Return [X, Y] of the center of cell containing provided text 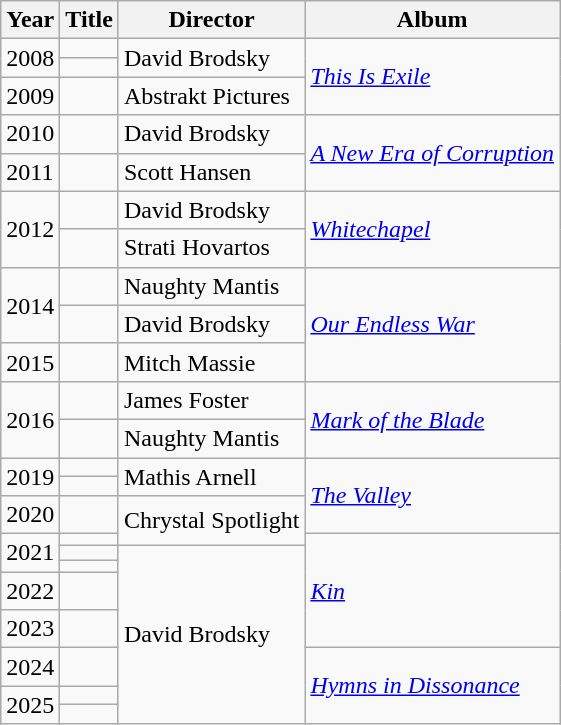
Kin [432, 591]
2020 [30, 515]
2010 [30, 134]
Whitechapel [432, 229]
Our Endless War [432, 324]
Scott Hansen [211, 172]
Album [432, 20]
2023 [30, 629]
Strati Hovartos [211, 248]
The Valley [432, 496]
Year [30, 20]
2008 [30, 58]
Title [90, 20]
James Foster [211, 400]
This Is Exile [432, 77]
2025 [30, 705]
2016 [30, 419]
Mathis Arnell [211, 477]
2021 [30, 553]
2009 [30, 96]
Chrystal Spotlight [211, 520]
A New Era of Corruption [432, 153]
2022 [30, 591]
2012 [30, 229]
Abstrakt Pictures [211, 96]
2024 [30, 667]
2015 [30, 362]
Hymns in Dissonance [432, 686]
2014 [30, 305]
Director [211, 20]
Mitch Massie [211, 362]
Mark of the Blade [432, 419]
2019 [30, 477]
2011 [30, 172]
